Pinpoint the cell where the given text exists, returning its (x, y) midpoint coordinate. 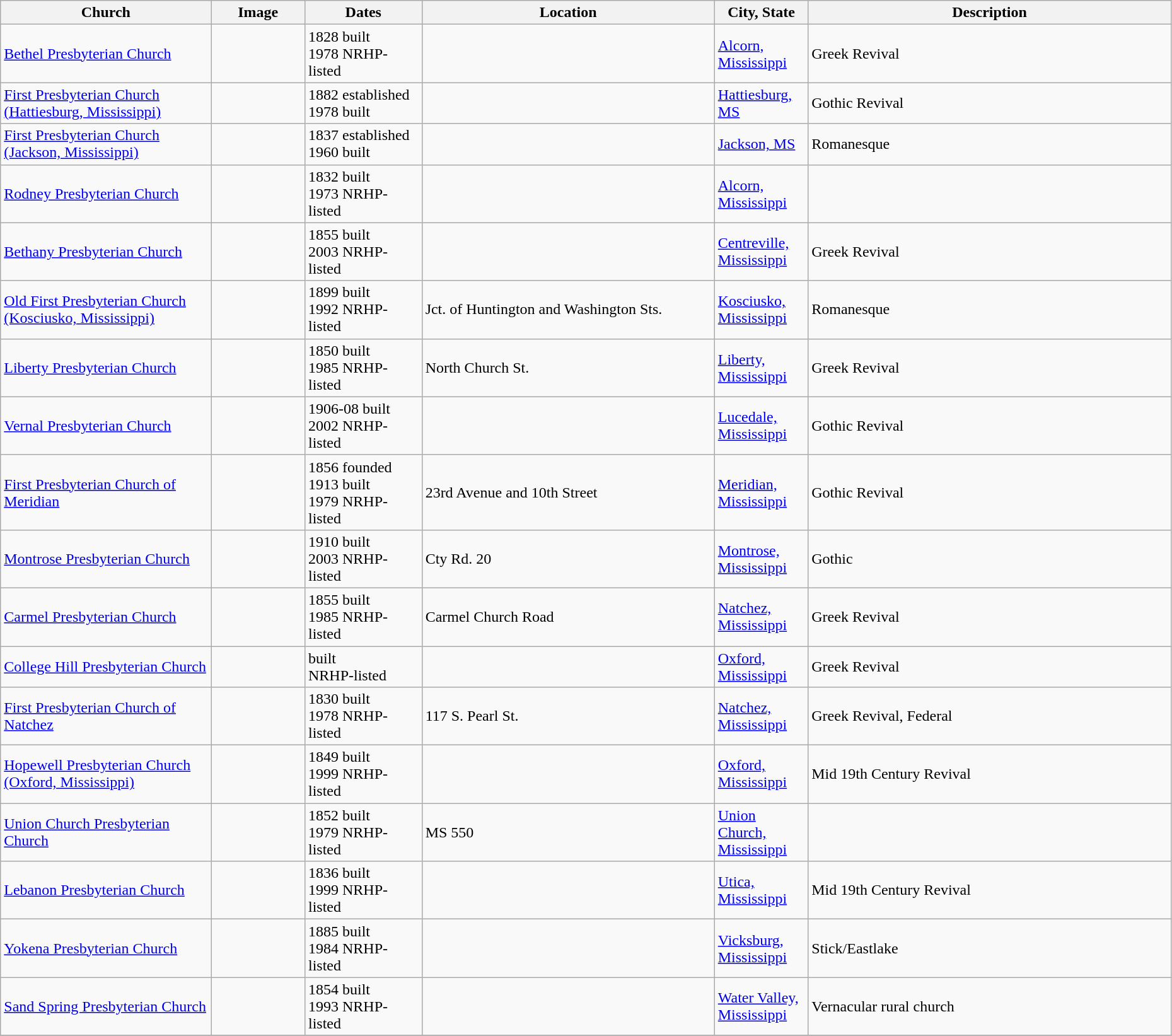
1885 built1984 NRHP-listed (363, 948)
Water Valley, Mississippi (762, 1006)
1906-08 built2002 NRHP-listed (363, 426)
First Presbyterian Church (Hattiesburg, Mississippi) (106, 103)
First Presbyterian Church of Meridian (106, 492)
117 S. Pearl St. (568, 716)
Union Church Presbyterian Church (106, 832)
1856 founded 1913 built1979 NRHP-listed (363, 492)
builtNRHP-listed (363, 666)
College Hill Presbyterian Church (106, 666)
1855 built2003 NRHP-listed (363, 252)
Rodney Presbyterian Church (106, 194)
1836 built1999 NRHP-listed (363, 890)
Montrose Presbyterian Church (106, 559)
Vernacular rural church (990, 1006)
Liberty Presbyterian Church (106, 368)
1910 built2003 NRHP-listed (363, 559)
Meridian, Mississippi (762, 492)
1852 built1979 NRHP-listed (363, 832)
Vernal Presbyterian Church (106, 426)
Carmel Church Road (568, 617)
Union Church, Mississippi (762, 832)
Bethany Presbyterian Church (106, 252)
1854 built1993 NRHP-listed (363, 1006)
First Presbyterian Church of Natchez (106, 716)
1882 established1978 built (363, 103)
North Church St. (568, 368)
Centreville, Mississippi (762, 252)
Greek Revival, Federal (990, 716)
Kosciusko, Mississippi (762, 310)
Church (106, 13)
MS 550 (568, 832)
Dates (363, 13)
1850 built1985 NRHP-listed (363, 368)
1855 built1985 NRHP-listed (363, 617)
Lebanon Presbyterian Church (106, 890)
1837 established1960 built (363, 144)
Old First Presbyterian Church (Kosciusko, Mississippi) (106, 310)
Liberty, Mississippi (762, 368)
Image (258, 13)
Montrose, Mississippi (762, 559)
Gothic (990, 559)
Bethel Presbyterian Church (106, 54)
Jackson, MS (762, 144)
1828 built1978 NRHP-listed (363, 54)
Utica, Mississippi (762, 890)
Cty Rd. 20 (568, 559)
First Presbyterian Church (Jackson, Mississippi) (106, 144)
Hopewell Presbyterian Church (Oxford, Mississippi) (106, 774)
Description (990, 13)
1849 built1999 NRHP-listed (363, 774)
1899 built1992 NRHP-listed (363, 310)
Vicksburg, Mississippi (762, 948)
Hattiesburg, MS (762, 103)
Stick/Eastlake (990, 948)
Jct. of Huntington and Washington Sts. (568, 310)
Location (568, 13)
City, State (762, 13)
1832 built1973 NRHP-listed (363, 194)
1830 built1978 NRHP-listed (363, 716)
Carmel Presbyterian Church (106, 617)
Lucedale, Mississippi (762, 426)
23rd Avenue and 10th Street (568, 492)
Yokena Presbyterian Church (106, 948)
Sand Spring Presbyterian Church (106, 1006)
